Find where the given text appears and provide that cell's center as (x, y) coordinate. 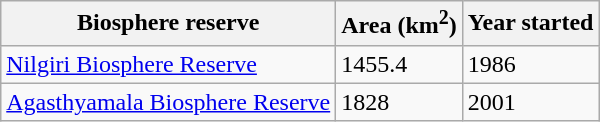
Year started (530, 24)
2001 (530, 102)
Agasthyamala Biosphere Reserve (168, 102)
1986 (530, 64)
1455.4 (400, 64)
1828 (400, 102)
Biosphere reserve (168, 24)
Area (km2) (400, 24)
Nilgiri Biosphere Reserve (168, 64)
